From the cell containing the given text, extract its center point as (x, y) coordinate. 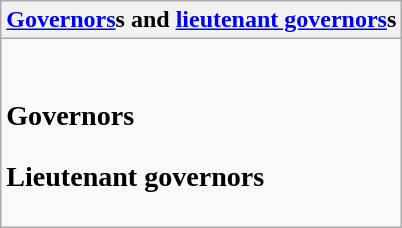
Governorss and lieutenant governorss (202, 20)
GovernorsLieutenant governors (202, 133)
